Identify which cell holds the provided text, then report its (X, Y) central coordinate. 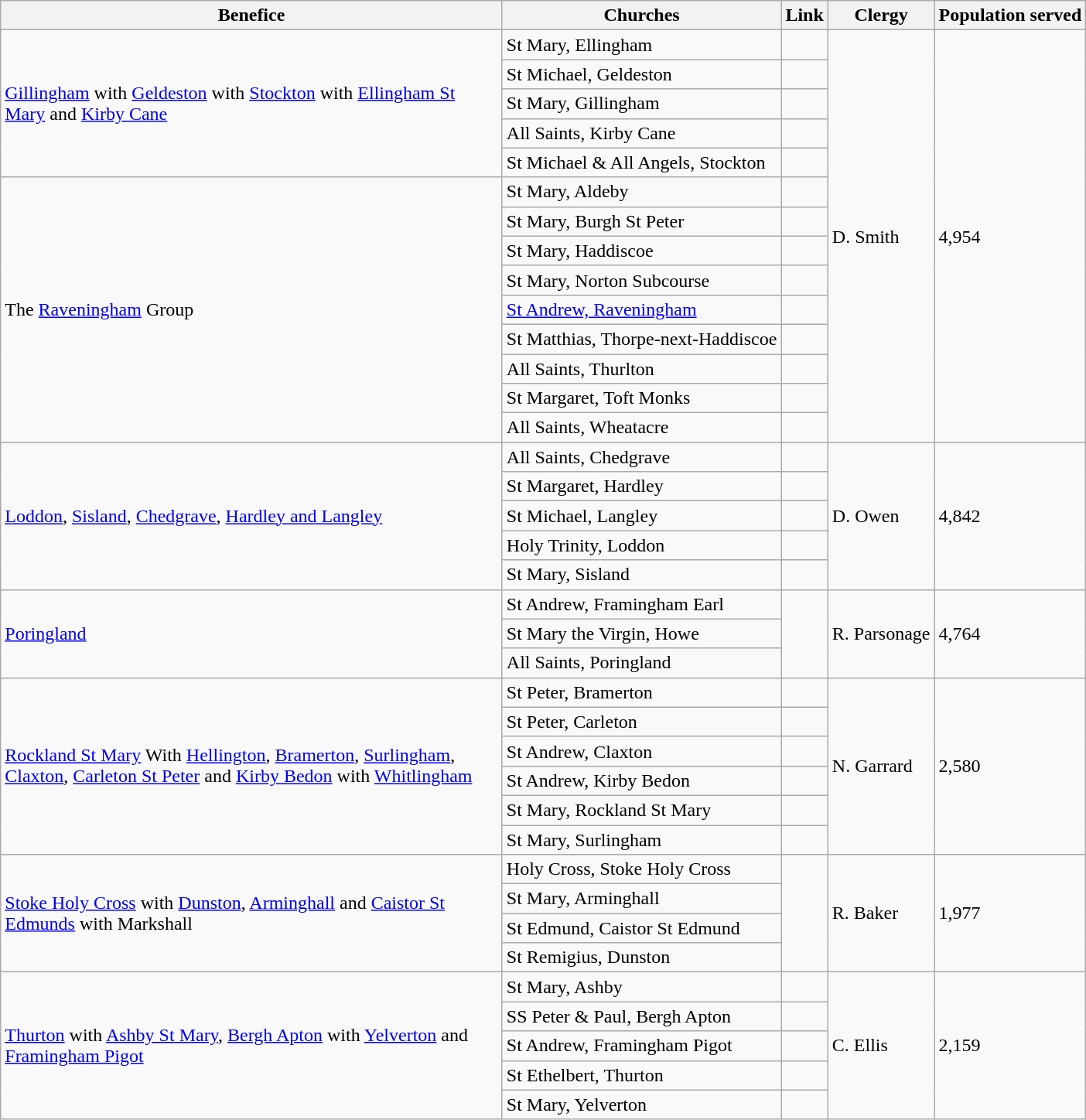
Stoke Holy Cross with Dunston, Arminghall and Caistor St Edmunds with Markshall (252, 913)
St Mary, Gillingham (642, 104)
St Mary, Norton Subcourse (642, 280)
D. Smith (881, 237)
St Mary, Sisland (642, 575)
4,764 (1010, 633)
Clergy (881, 15)
N. Garrard (881, 766)
St Margaret, Hardley (642, 487)
Rockland St Mary With Hellington, Bramerton, Surlingham, Claxton, Carleton St Peter and Kirby Bedon with Whitlingham (252, 766)
St Andrew, Framingham Earl (642, 604)
Loddon, Sisland, Chedgrave, Hardley and Langley (252, 516)
Poringland (252, 633)
Holy Cross, Stoke Holy Cross (642, 869)
4,954 (1010, 237)
St Margaret, Toft Monks (642, 398)
St Ethelbert, Thurton (642, 1075)
All Saints, Chedgrave (642, 457)
D. Owen (881, 516)
Gillingham with Geldeston with Stockton with Ellingham St Mary and Kirby Cane (252, 104)
All Saints, Wheatacre (642, 428)
SS Peter & Paul, Bergh Apton (642, 1016)
St Michael & All Angels, Stockton (642, 162)
St Mary, Rockland St Mary (642, 810)
St Mary the Virgin, Howe (642, 633)
All Saints, Thurlton (642, 369)
1,977 (1010, 913)
4,842 (1010, 516)
St Michael, Langley (642, 516)
St Mary, Burgh St Peter (642, 221)
St Mary, Haddiscoe (642, 251)
2,159 (1010, 1046)
St Peter, Bramerton (642, 692)
Benefice (252, 15)
St Matthias, Thorpe-next-Haddiscoe (642, 339)
St Mary, Arminghall (642, 899)
2,580 (1010, 766)
Population served (1010, 15)
St Andrew, Raveningham (642, 309)
C. Ellis (881, 1046)
St Andrew, Claxton (642, 751)
St Mary, Ashby (642, 987)
St Edmund, Caistor St Edmund (642, 928)
St Michael, Geldeston (642, 74)
R. Parsonage (881, 633)
St Andrew, Framingham Pigot (642, 1046)
R. Baker (881, 913)
The Raveningham Group (252, 309)
St Mary, Yelverton (642, 1105)
Link (804, 15)
St Remigius, Dunston (642, 958)
St Mary, Aldeby (642, 192)
St Mary, Ellingham (642, 45)
St Andrew, Kirby Bedon (642, 780)
Thurton with Ashby St Mary, Bergh Apton with Yelverton and Framingham Pigot (252, 1046)
All Saints, Kirby Cane (642, 133)
St Mary, Surlingham (642, 839)
St Peter, Carleton (642, 722)
All Saints, Poringland (642, 663)
Holy Trinity, Loddon (642, 545)
Churches (642, 15)
